Identify which cell holds the provided text, then report its [x, y] central coordinate. 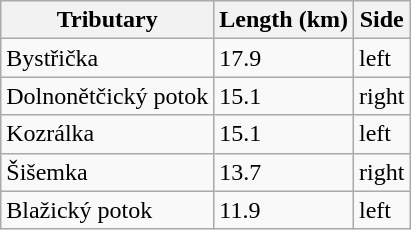
Bystřička [108, 58]
Length (km) [284, 20]
11.9 [284, 210]
Kozrálka [108, 134]
Side [382, 20]
Dolnonětčický potok [108, 96]
17.9 [284, 58]
Blažický potok [108, 210]
Šišemka [108, 172]
Tributary [108, 20]
13.7 [284, 172]
